Identify which cell holds the provided text, then report its (x, y) central coordinate. 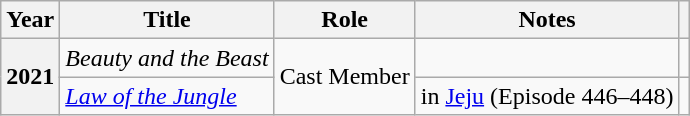
Beauty and the Beast (167, 58)
Role (344, 20)
Law of the Jungle (167, 96)
Cast Member (344, 77)
2021 (30, 77)
Year (30, 20)
in Jeju (Episode 446–448) (547, 96)
Notes (547, 20)
Title (167, 20)
